Determine the (X, Y) coordinate at the center of the cell enclosing the given text.  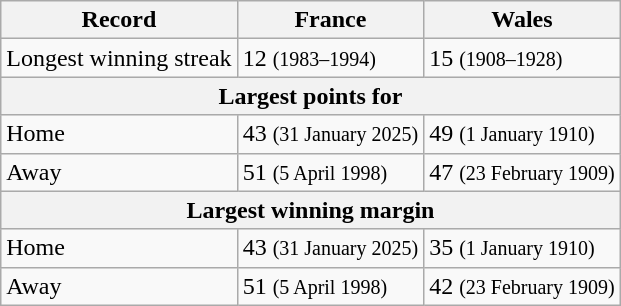
49 (1 January 1910) (522, 134)
Largest winning margin (310, 210)
France (330, 20)
Largest points for (310, 96)
47 (23 February 1909) (522, 172)
15 (1908–1928) (522, 58)
12 (1983–1994) (330, 58)
42 (23 February 1909) (522, 286)
Longest winning streak (119, 58)
Record (119, 20)
Wales (522, 20)
35 (1 January 1910) (522, 248)
